Scan for the cell matching the given text and deliver its (x, y) coordinate at center. 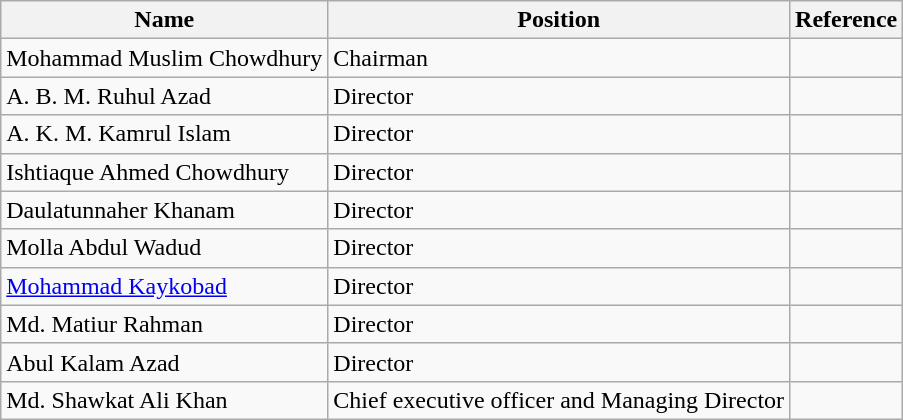
Chairman (559, 58)
Abul Kalam Azad (164, 362)
Md. Shawkat Ali Khan (164, 400)
Mohammad Kaykobad (164, 286)
Md. Matiur Rahman (164, 324)
A. K. M. Kamrul Islam (164, 134)
Daulatunnaher Khanam (164, 210)
A. B. M. Ruhul Azad (164, 96)
Position (559, 20)
Mohammad Muslim Chowdhury (164, 58)
Reference (846, 20)
Molla Abdul Wadud (164, 248)
Chief executive officer and Managing Director (559, 400)
Name (164, 20)
Ishtiaque Ahmed Chowdhury (164, 172)
